Scan for the cell matching the given text and deliver its [x, y] coordinate at center. 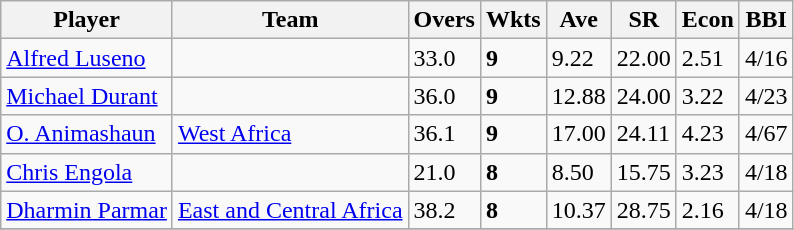
Player [87, 20]
Team [290, 20]
12.88 [578, 96]
SR [644, 20]
36.1 [444, 134]
East and Central Africa [290, 210]
28.75 [644, 210]
38.2 [444, 210]
21.0 [444, 172]
9.22 [578, 58]
Overs [444, 20]
3.22 [708, 96]
Michael Durant [87, 96]
10.37 [578, 210]
3.23 [708, 172]
Dharmin Parmar [87, 210]
O. Animashaun [87, 134]
Wkts [513, 20]
Alfred Luseno [87, 58]
17.00 [578, 134]
22.00 [644, 58]
4/16 [766, 58]
36.0 [444, 96]
24.11 [644, 134]
24.00 [644, 96]
4.23 [708, 134]
Econ [708, 20]
BBI [766, 20]
Chris Engola [87, 172]
4/23 [766, 96]
15.75 [644, 172]
8.50 [578, 172]
Ave [578, 20]
2.16 [708, 210]
West Africa [290, 134]
4/67 [766, 134]
33.0 [444, 58]
2.51 [708, 58]
